Capture the cell that displays the provided text and extract its (x, y) central coordinate. 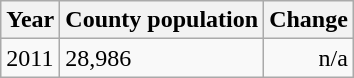
n/a (309, 58)
Year (30, 20)
Change (309, 20)
2011 (30, 58)
28,986 (162, 58)
County population (162, 20)
